For the text-containing cell, return its midpoint in (x, y) coordinate format. 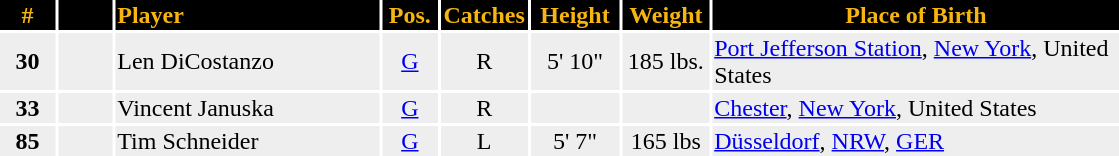
33 (28, 108)
5' 10" (575, 62)
Port Jefferson Station, New York, United States (916, 62)
Weight (666, 15)
165 lbs (666, 141)
185 lbs. (666, 62)
Catches (484, 15)
30 (28, 62)
5' 7" (575, 141)
Tim Schneider (248, 141)
Chester, New York, United States (916, 108)
Height (575, 15)
Pos. (410, 15)
# (28, 15)
L (484, 141)
85 (28, 141)
Düsseldorf, NRW, GER (916, 141)
Vincent Januska (248, 108)
Len DiCostanzo (248, 62)
Player (248, 15)
Place of Birth (916, 15)
